Determine the (X, Y) coordinate at the center of the cell enclosing the given text.  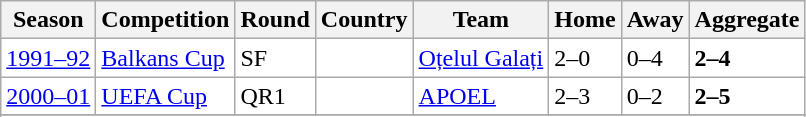
Away (655, 20)
Aggregate (747, 20)
Season (48, 20)
0–2 (655, 96)
Country (364, 20)
0–4 (655, 58)
2–0 (585, 58)
2000–01 (48, 96)
Oțelul Galați (481, 58)
Competition (166, 20)
1991–92 (48, 58)
Home (585, 20)
UEFA Cup (166, 96)
APOEL (481, 96)
2–3 (585, 96)
2–5 (747, 96)
QR1 (275, 96)
Team (481, 20)
Balkans Cup (166, 58)
2–4 (747, 58)
SF (275, 58)
Round (275, 20)
